Search for the cell housing the specified text and yield its [X, Y] center coordinate. 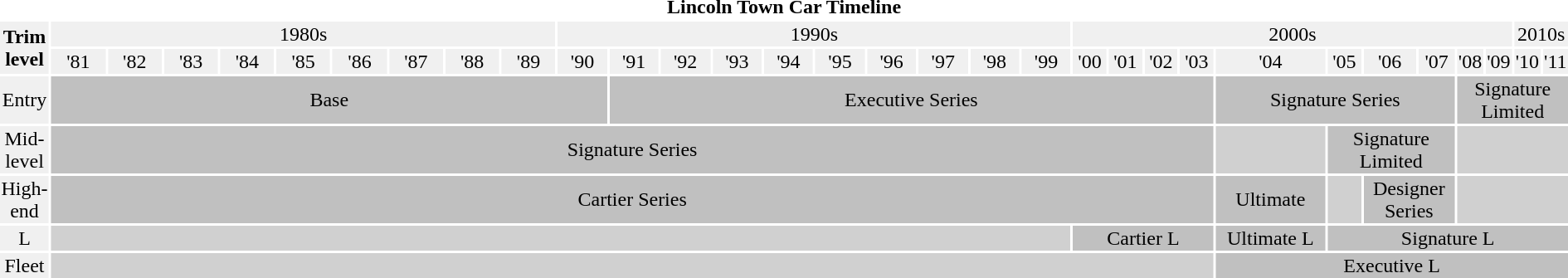
2000s [1293, 34]
'92 [685, 61]
'83 [191, 61]
'06 [1390, 61]
'10 [1527, 61]
'01 [1125, 61]
'96 [891, 61]
Mid-level [25, 149]
Cartier L [1143, 238]
Base [329, 100]
'84 [247, 61]
'88 [473, 61]
Cartier Series [632, 199]
Ultimate [1270, 199]
2010s [1541, 34]
'91 [634, 61]
'08 [1470, 61]
1990s [814, 34]
Designer Series [1409, 199]
Ultimate L [1270, 238]
'02 [1161, 61]
Executive Series [912, 100]
'94 [788, 61]
High-end [25, 199]
'09 [1499, 61]
'81 [78, 61]
'90 [582, 61]
'95 [840, 61]
'04 [1270, 61]
'89 [529, 61]
'05 [1344, 61]
'86 [360, 61]
'11 [1556, 61]
'03 [1196, 61]
L [25, 238]
'07 [1437, 61]
1980s [304, 34]
'97 [942, 61]
'00 [1090, 61]
'99 [1045, 61]
'85 [304, 61]
'98 [994, 61]
'82 [134, 61]
'87 [416, 61]
Trim level [25, 48]
Entry [25, 100]
Fleet [25, 266]
'93 [737, 61]
Executive L [1392, 266]
Signature L [1448, 238]
